Capture the cell that displays the provided text and extract its [X, Y] central coordinate. 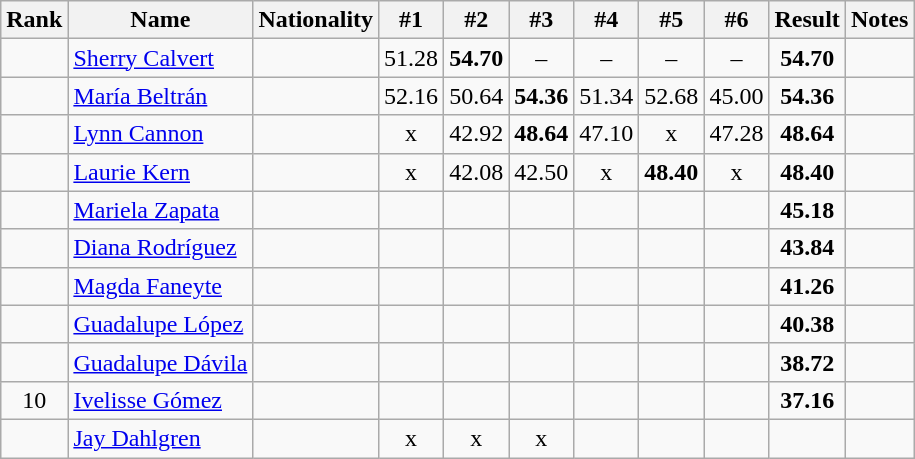
38.72 [807, 362]
Jay Dahlgren [160, 438]
Lynn Cannon [160, 134]
Ivelisse Gómez [160, 400]
45.18 [807, 210]
42.50 [542, 172]
41.26 [807, 286]
10 [34, 400]
Laurie Kern [160, 172]
Guadalupe Dávila [160, 362]
52.68 [672, 96]
47.28 [736, 134]
Diana Rodríguez [160, 248]
42.08 [476, 172]
45.00 [736, 96]
43.84 [807, 248]
Guadalupe López [160, 324]
37.16 [807, 400]
52.16 [412, 96]
Result [807, 20]
Mariela Zapata [160, 210]
47.10 [606, 134]
Notes [879, 20]
María Beltrán [160, 96]
#4 [606, 20]
#1 [412, 20]
51.34 [606, 96]
#5 [672, 20]
Nationality [316, 20]
Magda Faneyte [160, 286]
40.38 [807, 324]
Rank [34, 20]
51.28 [412, 58]
50.64 [476, 96]
#2 [476, 20]
Sherry Calvert [160, 58]
Name [160, 20]
#3 [542, 20]
#6 [736, 20]
42.92 [476, 134]
